Return [x, y] of the center of cell containing provided text 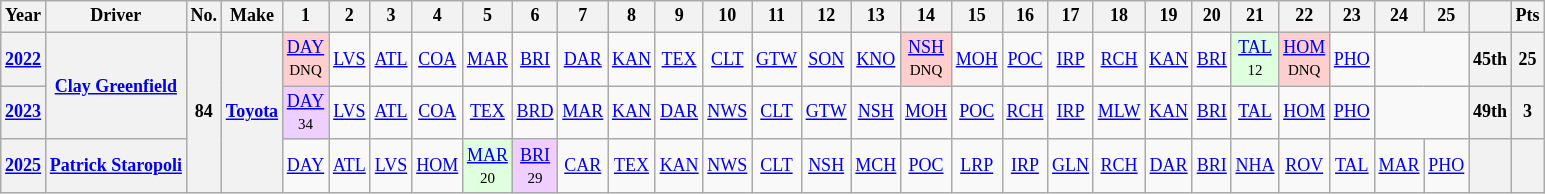
MLW [1118, 113]
16 [1025, 16]
13 [876, 16]
2023 [24, 113]
11 [777, 16]
No. [204, 16]
DAY34 [305, 113]
Patrick Staropoli [116, 166]
BRI29 [535, 166]
84 [204, 112]
1 [305, 16]
4 [438, 16]
8 [632, 16]
49th [1490, 113]
DAY [305, 166]
NSHDNQ [926, 59]
17 [1071, 16]
2 [349, 16]
21 [1255, 16]
GLN [1071, 166]
KNO [876, 59]
Driver [116, 16]
2025 [24, 166]
CAR [583, 166]
Make [252, 16]
LRP [976, 166]
24 [1399, 16]
Pts [1528, 16]
20 [1212, 16]
45th [1490, 59]
BRD [535, 113]
Clay Greenfield [116, 86]
19 [1169, 16]
14 [926, 16]
SON [826, 59]
ROV [1304, 166]
MAR20 [488, 166]
10 [728, 16]
HOMDNQ [1304, 59]
2022 [24, 59]
23 [1352, 16]
12 [826, 16]
DAYDNQ [305, 59]
18 [1118, 16]
TAL12 [1255, 59]
Year [24, 16]
6 [535, 16]
7 [583, 16]
MCH [876, 166]
NHA [1255, 166]
9 [679, 16]
22 [1304, 16]
15 [976, 16]
5 [488, 16]
Toyota [252, 112]
